Output the (X, Y) coordinate of the center of the cell containing the given text.  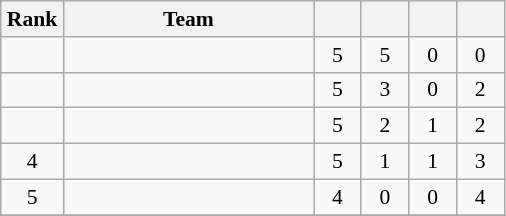
Team (188, 19)
Rank (32, 19)
